Search for the cell housing the specified text and yield its (X, Y) center coordinate. 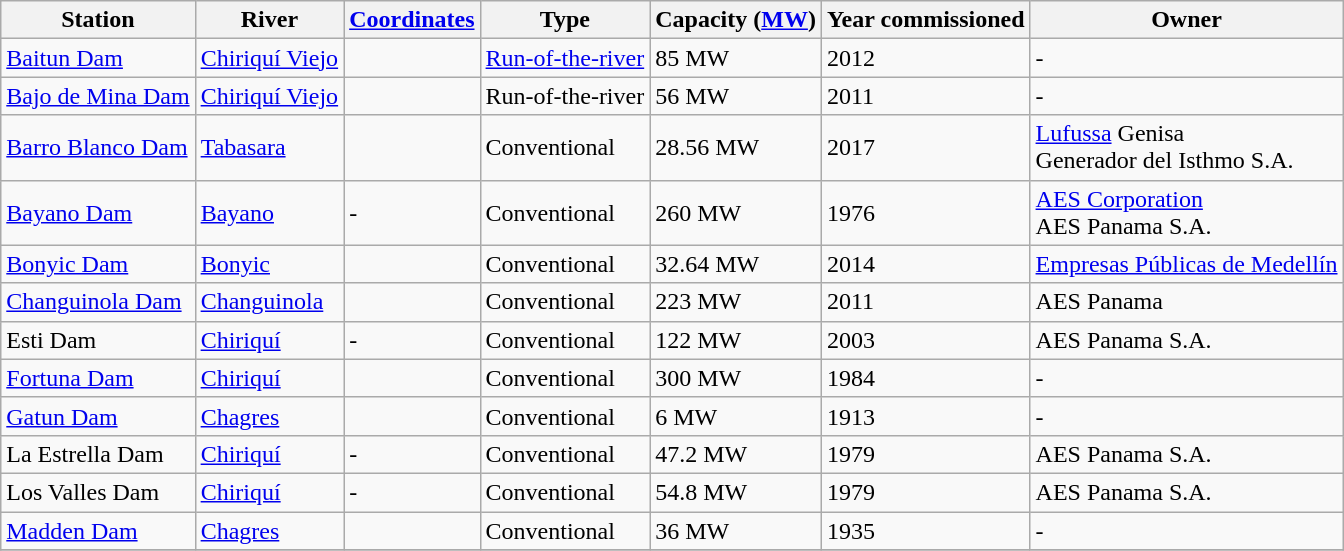
56 MW (736, 96)
36 MW (736, 531)
122 MW (736, 340)
28.56 MW (736, 148)
1984 (926, 378)
Tabasara (270, 148)
Bonyic Dam (98, 264)
1935 (926, 531)
Bajo de Mina Dam (98, 96)
85 MW (736, 58)
Changuinola (270, 302)
1913 (926, 416)
2017 (926, 148)
Esti Dam (98, 340)
Bayano Dam (98, 212)
Changuinola Dam (98, 302)
260 MW (736, 212)
Station (98, 20)
Capacity (MW) (736, 20)
223 MW (736, 302)
2012 (926, 58)
Los Valles Dam (98, 492)
Bayano (270, 212)
AES Panama (1186, 302)
River (270, 20)
Owner (1186, 20)
Type (565, 20)
Year commissioned (926, 20)
Madden Dam (98, 531)
Baitun Dam (98, 58)
1976 (926, 212)
AES Corporation AES Panama S.A. (1186, 212)
Coordinates (412, 20)
Fortuna Dam (98, 378)
Lufussa Genisa Generador del Isthmo S.A. (1186, 148)
300 MW (736, 378)
2003 (926, 340)
Empresas Públicas de Medellín (1186, 264)
2014 (926, 264)
47.2 MW (736, 454)
Barro Blanco Dam (98, 148)
La Estrella Dam (98, 454)
Gatun Dam (98, 416)
Bonyic (270, 264)
32.64 MW (736, 264)
54.8 MW (736, 492)
6 MW (736, 416)
